From the cell containing the given text, extract its center point as (x, y) coordinate. 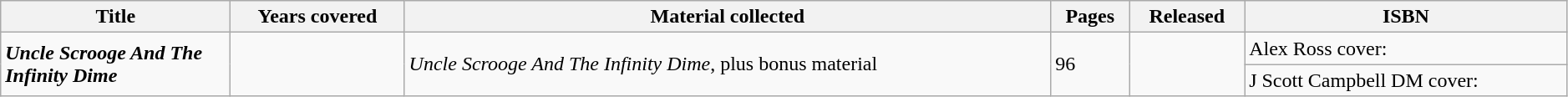
Pages (1090, 17)
Material collected (728, 17)
J Scott Campbell DM cover: (1407, 80)
Alex Ross cover: (1407, 48)
Released (1187, 17)
96 (1090, 64)
Uncle Scrooge And The Infinity Dime (115, 64)
Uncle Scrooge And The Infinity Dime, plus bonus material (728, 64)
ISBN (1407, 17)
Years covered (317, 17)
Title (115, 17)
